From the cell containing the given text, extract its center point as (X, Y) coordinate. 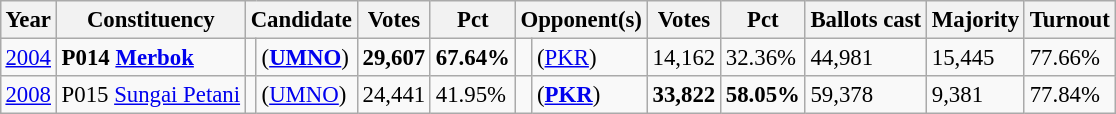
Opponent(s) (581, 20)
Year (28, 20)
15,445 (975, 57)
77.84% (1070, 95)
41.95% (472, 95)
9,381 (975, 95)
33,822 (684, 95)
2004 (28, 57)
14,162 (684, 57)
P014 Merbok (150, 57)
24,441 (394, 95)
32.36% (762, 57)
Candidate (301, 20)
2008 (28, 95)
29,607 (394, 57)
59,378 (866, 95)
Constituency (150, 20)
67.64% (472, 57)
Majority (975, 20)
Ballots cast (866, 20)
44,981 (866, 57)
P015 Sungai Petani (150, 95)
77.66% (1070, 57)
58.05% (762, 95)
Turnout (1070, 20)
